Output the [X, Y] coordinate of the center of the cell containing the given text.  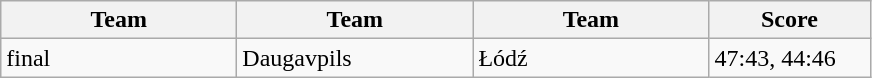
Daugavpils [355, 58]
Score [790, 20]
47:43, 44:46 [790, 58]
Łódź [591, 58]
final [119, 58]
